Extract the (x, y) coordinate from the center of the cell holding the provided text.  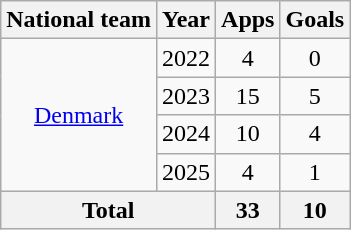
2025 (186, 172)
2023 (186, 96)
Total (108, 210)
Denmark (79, 115)
Apps (248, 20)
National team (79, 20)
2024 (186, 134)
Goals (315, 20)
2022 (186, 58)
Year (186, 20)
1 (315, 172)
5 (315, 96)
33 (248, 210)
15 (248, 96)
0 (315, 58)
